Determine the (X, Y) coordinate at the center of the cell enclosing the given text.  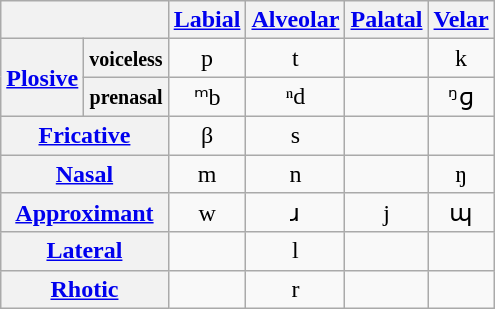
Nasal (84, 173)
voiceless (126, 58)
n (296, 173)
Fricative (84, 135)
ᵑɡ (461, 97)
ᵐb (207, 97)
t (296, 58)
Lateral (84, 251)
j (386, 213)
ⁿd (296, 97)
r (296, 289)
m (207, 173)
Rhotic (84, 289)
Plosive (42, 78)
Velar (461, 20)
β (207, 135)
Labial (207, 20)
ɰ (461, 213)
l (296, 251)
prenasal (126, 97)
k (461, 58)
Palatal (386, 20)
ɹ (296, 213)
Alveolar (296, 20)
w (207, 213)
Approximant (84, 213)
s (296, 135)
p (207, 58)
ŋ (461, 173)
